Pinpoint the cell where the given text exists, returning its (X, Y) midpoint coordinate. 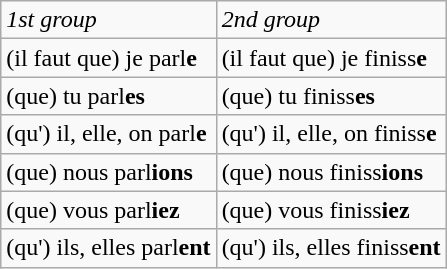
(il faut que) je parle (108, 58)
(qu') il, elle, on finisse (331, 134)
(que) nous parlions (108, 172)
(qu') ils, elles parlent (108, 248)
(que) vous parliez (108, 210)
(qu') il, elle, on parle (108, 134)
(que) tu parles (108, 96)
1st group (108, 20)
(que) nous finissions (331, 172)
2nd group (331, 20)
(qu') ils, elles finissent (331, 248)
(que) vous finissiez (331, 210)
(que) tu finisses (331, 96)
(il faut que) je finisse (331, 58)
